Determine the [x, y] coordinate at the center of the cell enclosing the given text.  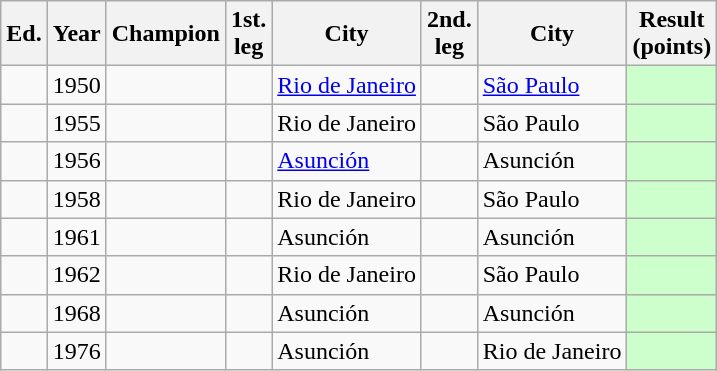
1968 [76, 313]
1956 [76, 161]
Ed. [24, 34]
Result(points) [672, 34]
1961 [76, 237]
1958 [76, 199]
1950 [76, 85]
1962 [76, 275]
1976 [76, 351]
1st. leg [248, 34]
1955 [76, 123]
Year [76, 34]
Champion [166, 34]
2nd. leg [449, 34]
